Determine the [x, y] coordinate at the center of the cell enclosing the given text.  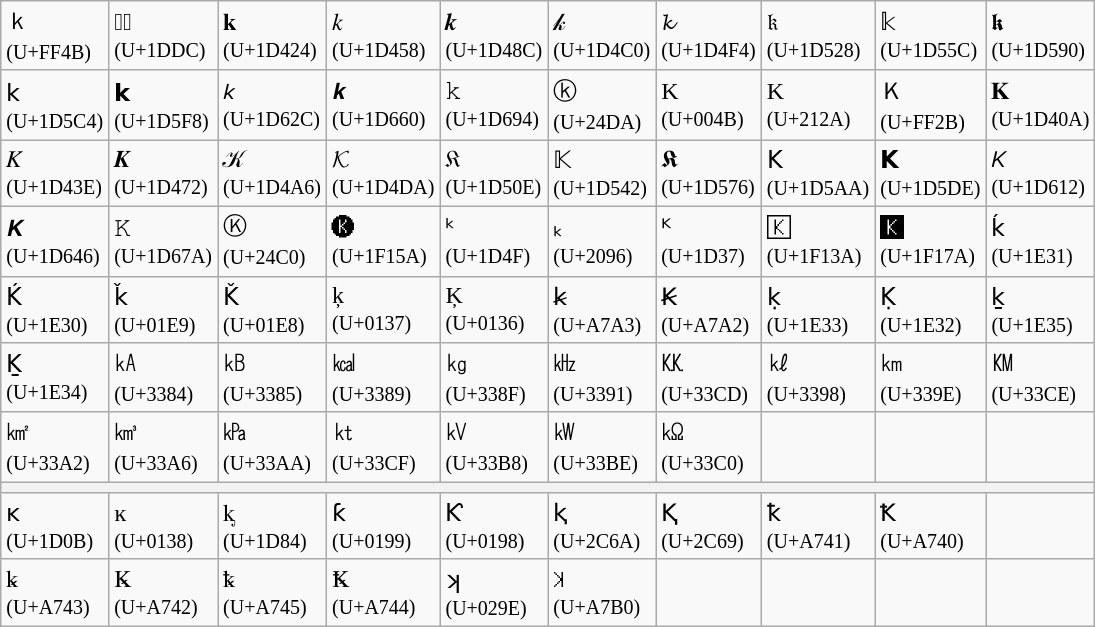
㎉ (U+3389) [384, 378]
㎞ (U+339E) [930, 378]
𝓴 (U+1D4F4) [709, 36]
㏍ (U+33CD) [709, 378]
𝑘 (U+1D458) [384, 36]
ƙ (U+0199) [384, 526]
🅚 (U+1F15A) [384, 241]
🅺 (U+1F17A) [930, 241]
㏀ (U+33C0) [709, 447]
㎑ (U+3391) [602, 378]
ⱪ (U+2C6A) [602, 526]
𝕂 (U+1D542) [602, 174]
𝓚 (U+1D4DA) [384, 174]
㏎ (U+33CE) [1040, 378]
𝖐 (U+1D590) [1040, 36]
Ƙ (U+0198) [494, 526]
ᶄ (U+1D84) [272, 526]
𝒌 (U+1D48C) [494, 36]
◌ᷜ (U+1DDC) [164, 36]
㎅ (U+3385) [272, 378]
ᴷ (U+1D37) [709, 241]
𝚔 (U+1D694) [494, 105]
𝓀 (U+1D4C0) [602, 36]
㎸ (U+33B8) [494, 447]
ḱ (U+1E31) [1040, 241]
𝔨 (U+1D528) [818, 36]
Ｋ (U+FF2B) [930, 105]
ⓚ (U+24DA) [602, 105]
Ʞ (U+A7B0) [602, 592]
㏏ (U+33CF) [384, 447]
Ķ (U+0136) [494, 310]
𝙠 (U+1D660) [384, 105]
Ⓚ (U+24C0) [272, 241]
ꝃ (U+A743) [55, 592]
𝙺 (U+1D67A) [164, 241]
Ḳ (U+1E32) [930, 310]
Ḵ (U+1E34) [55, 378]
𝙆 (U+1D646) [55, 241]
ḳ (U+1E33) [818, 310]
㎪ (U+33AA) [272, 447]
ₖ (U+2096) [602, 241]
𝘒 (U+1D612) [1040, 174]
𝐤 (U+1D424) [272, 36]
Ꝅ (U+A744) [384, 592]
㎘ (U+3398) [818, 378]
K (U+004B) [709, 105]
𝐾 (U+1D43E) [55, 174]
ķ (U+0137) [384, 310]
㎦ (U+33A6) [164, 447]
𝐊 (U+1D40A) [1040, 105]
ᵏ (U+1D4F) [494, 241]
𝗸 (U+1D5F8) [164, 105]
Ǩ (U+01E8) [272, 310]
ᴋ (U+1D0B) [55, 526]
𝕜 (U+1D55C) [930, 36]
Ꞣ (U+A7A2) [709, 310]
🄺 (U+1F13A) [818, 241]
㎏ (U+338F) [494, 378]
ꞣ (U+A7A3) [602, 310]
ｋ (U+FF4B) [55, 36]
ǩ (U+01E9) [164, 310]
㎾ (U+33BE) [602, 447]
ʞ (U+029E) [494, 592]
𝘬 (U+1D62C) [272, 105]
ḵ (U+1E35) [1040, 310]
Ḱ (U+1E30) [55, 310]
Ⱪ (U+2C69) [709, 526]
𝒦 (U+1D4A6) [272, 174]
Ꝃ (U+A742) [164, 592]
㎢ (U+33A2) [55, 447]
ĸ (U+0138) [164, 526]
𝗄 (U+1D5C4) [55, 105]
𝕶 (U+1D576) [709, 174]
𝖪 (U+1D5AA) [818, 174]
K (U+212A) [818, 105]
𝗞 (U+1D5DE) [930, 174]
Ꝁ (U+A740) [930, 526]
㎄ (U+3384) [164, 378]
ꝅ (U+A745) [272, 592]
𝔎 (U+1D50E) [494, 174]
ꝁ (U+A741) [818, 526]
𝑲 (U+1D472) [164, 174]
